Capture the cell that displays the provided text and extract its [x, y] central coordinate. 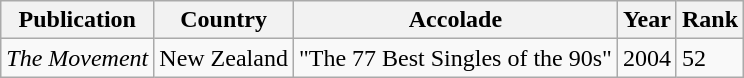
52 [710, 58]
Accolade [455, 20]
Rank [710, 20]
Publication [78, 20]
2004 [646, 58]
Country [224, 20]
Year [646, 20]
The Movement [78, 58]
"The 77 Best Singles of the 90s" [455, 58]
New Zealand [224, 58]
